Search for the cell housing the specified text and yield its (X, Y) center coordinate. 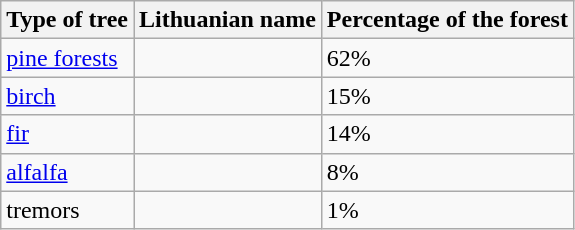
62% (447, 58)
alfalfa (68, 172)
14% (447, 134)
birch (68, 96)
Type of tree (68, 20)
8% (447, 172)
tremors (68, 210)
fir (68, 134)
1% (447, 210)
Lithuanian name (228, 20)
pine forests (68, 58)
15% (447, 96)
Percentage of the forest (447, 20)
